Capture the cell that displays the provided text and extract its (X, Y) central coordinate. 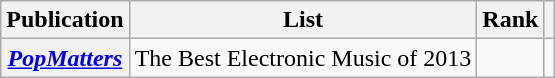
PopMatters (65, 58)
The Best Electronic Music of 2013 (303, 58)
List (303, 20)
Publication (65, 20)
Rank (510, 20)
